Return [x, y] of the center of cell containing provided text 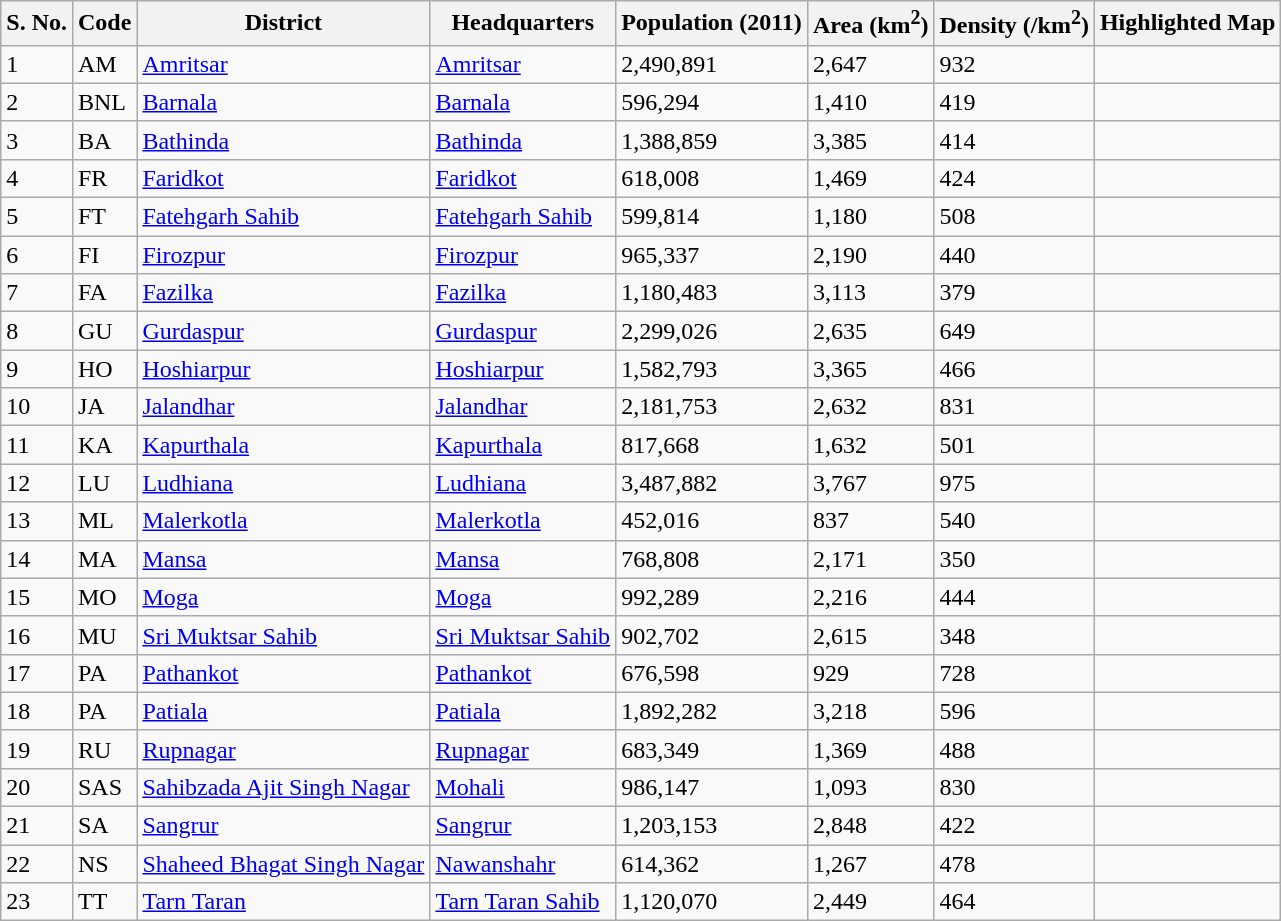
830 [1014, 787]
JA [104, 407]
14 [37, 559]
KA [104, 445]
FI [104, 255]
MO [104, 597]
508 [1014, 217]
422 [1014, 826]
2,299,026 [712, 331]
MU [104, 635]
3,767 [870, 483]
8 [37, 331]
831 [1014, 407]
12 [37, 483]
2,171 [870, 559]
BNL [104, 102]
618,008 [712, 178]
3,385 [870, 140]
1,180 [870, 217]
614,362 [712, 864]
478 [1014, 864]
21 [37, 826]
992,289 [712, 597]
596 [1014, 711]
2,190 [870, 255]
817,668 [712, 445]
SA [104, 826]
LU [104, 483]
424 [1014, 178]
HO [104, 369]
Population (2011) [712, 24]
District [284, 24]
1,093 [870, 787]
BA [104, 140]
1,410 [870, 102]
RU [104, 749]
7 [37, 293]
488 [1014, 749]
452,016 [712, 521]
596,294 [712, 102]
15 [37, 597]
5 [37, 217]
Code [104, 24]
SAS [104, 787]
Mohali [523, 787]
ML [104, 521]
3,365 [870, 369]
466 [1014, 369]
379 [1014, 293]
1,632 [870, 445]
440 [1014, 255]
1,203,153 [712, 826]
464 [1014, 902]
2,848 [870, 826]
Sahibzada Ajit Singh Nagar [284, 787]
501 [1014, 445]
AM [104, 64]
Headquarters [523, 24]
1,369 [870, 749]
6 [37, 255]
Shaheed Bhagat Singh Nagar [284, 864]
3,113 [870, 293]
4 [37, 178]
1,582,793 [712, 369]
929 [870, 673]
16 [37, 635]
2,635 [870, 331]
2,216 [870, 597]
Area (km2) [870, 24]
986,147 [712, 787]
Density (/km2) [1014, 24]
19 [37, 749]
1,892,282 [712, 711]
FR [104, 178]
419 [1014, 102]
GU [104, 331]
975 [1014, 483]
FT [104, 217]
Tarn Taran [284, 902]
676,598 [712, 673]
1,469 [870, 178]
2,490,891 [712, 64]
965,337 [712, 255]
683,349 [712, 749]
3 [37, 140]
FA [104, 293]
348 [1014, 635]
728 [1014, 673]
22 [37, 864]
Nawanshahr [523, 864]
1,267 [870, 864]
414 [1014, 140]
540 [1014, 521]
23 [37, 902]
1,120,070 [712, 902]
649 [1014, 331]
9 [37, 369]
17 [37, 673]
NS [104, 864]
932 [1014, 64]
3,218 [870, 711]
1 [37, 64]
18 [37, 711]
3,487,882 [712, 483]
1,388,859 [712, 140]
TT [104, 902]
MA [104, 559]
Highlighted Map [1187, 24]
2,647 [870, 64]
Tarn Taran Sahib [523, 902]
837 [870, 521]
1,180,483 [712, 293]
599,814 [712, 217]
444 [1014, 597]
2,615 [870, 635]
2,181,753 [712, 407]
20 [37, 787]
13 [37, 521]
S. No. [37, 24]
350 [1014, 559]
902,702 [712, 635]
11 [37, 445]
2,632 [870, 407]
10 [37, 407]
2 [37, 102]
768,808 [712, 559]
2,449 [870, 902]
